Identify which cell holds the provided text, then report its (x, y) central coordinate. 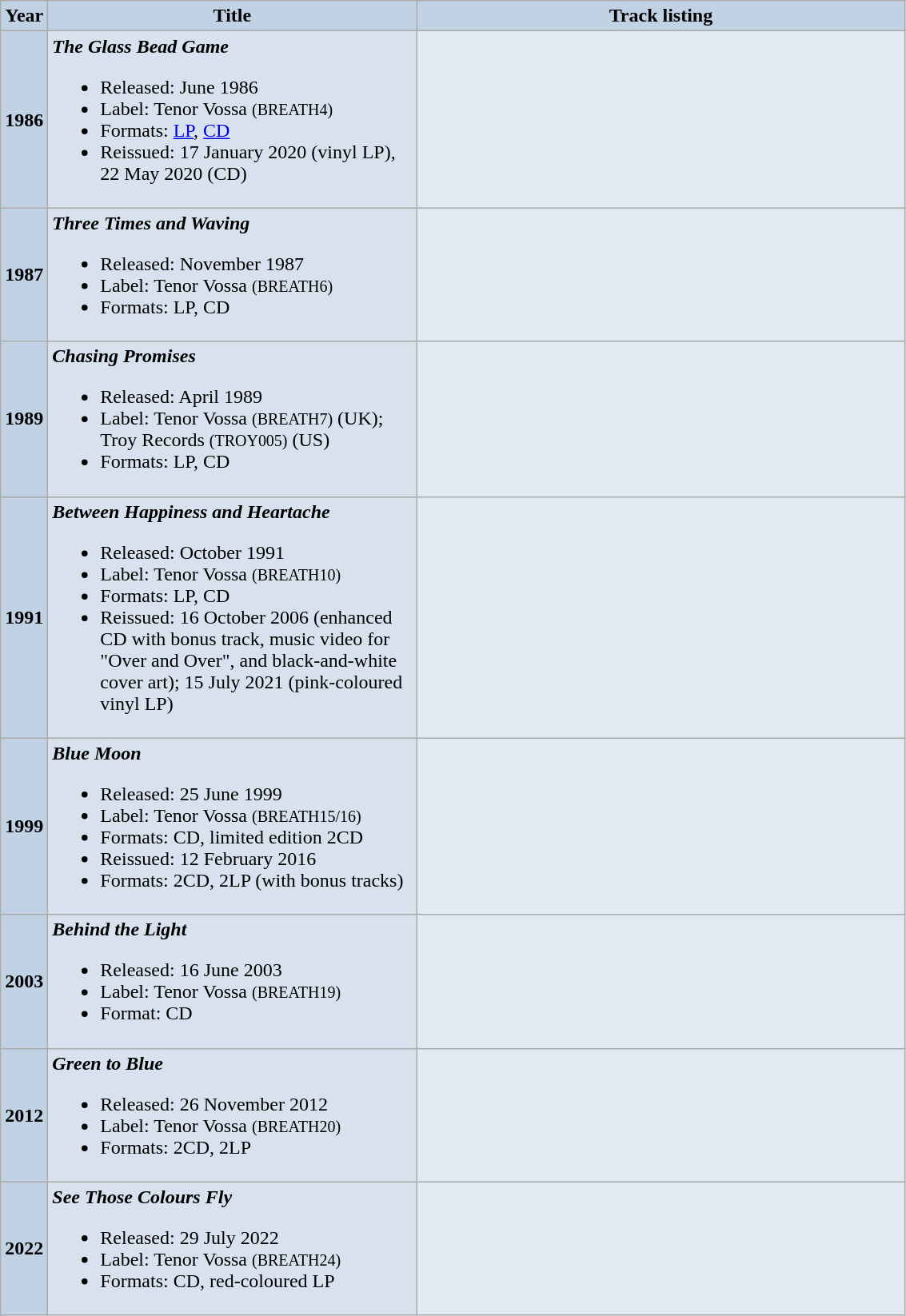
See Those Colours FlyReleased: 29 July 2022Label: Tenor Vossa (BREATH24)Formats: CD, red-coloured LP (232, 1249)
1991 (24, 617)
Behind the LightReleased: 16 June 2003Label: Tenor Vossa (BREATH19)Format: CD (232, 982)
1999 (24, 827)
Three Times and WavingReleased: November 1987Label: Tenor Vossa (BREATH6)Formats: LP, CD (232, 275)
2022 (24, 1249)
Track listing (661, 16)
Green to BlueReleased: 26 November 2012Label: Tenor Vossa (BREATH20)Formats: 2CD, 2LP (232, 1115)
Title (232, 16)
1986 (24, 120)
1989 (24, 419)
Chasing PromisesReleased: April 1989Label: Tenor Vossa (BREATH7) (UK);Troy Records (TROY005) (US)Formats: LP, CD (232, 419)
2003 (24, 982)
2012 (24, 1115)
Year (24, 16)
1987 (24, 275)
The Glass Bead GameReleased: June 1986Label: Tenor Vossa (BREATH4)Formats: LP, CDReissued: 17 January 2020 (vinyl LP), 22 May 2020 (CD) (232, 120)
